Determine the [x, y] coordinate at the center of the cell enclosing the given text.  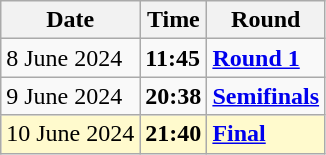
8 June 2024 [70, 58]
Round [266, 20]
10 June 2024 [70, 134]
21:40 [174, 134]
20:38 [174, 96]
Time [174, 20]
Final [266, 134]
Round 1 [266, 58]
Semifinals [266, 96]
11:45 [174, 58]
Date [70, 20]
9 June 2024 [70, 96]
